Scan for the cell matching the given text and deliver its (x, y) coordinate at center. 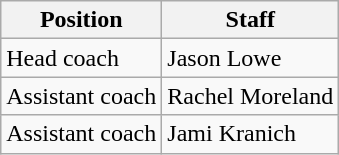
Head coach (82, 58)
Staff (250, 20)
Position (82, 20)
Jason Lowe (250, 58)
Jami Kranich (250, 134)
Rachel Moreland (250, 96)
